Extract the (X, Y) coordinate from the center of the cell holding the provided text.  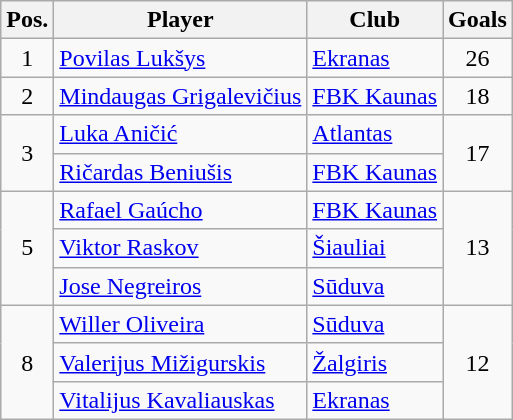
Valerijus Mižigurskis (180, 362)
Luka Aničić (180, 134)
Goals (478, 20)
Povilas Lukšys (180, 58)
5 (28, 248)
Jose Negreiros (180, 286)
Player (180, 20)
Willer Oliveira (180, 324)
26 (478, 58)
Club (375, 20)
13 (478, 248)
Mindaugas Grigalevičius (180, 96)
Vitalijus Kavaliauskas (180, 400)
3 (28, 153)
17 (478, 153)
Rafael Gaúcho (180, 210)
Atlantas (375, 134)
8 (28, 362)
2 (28, 96)
Ričardas Beniušis (180, 172)
1 (28, 58)
12 (478, 362)
Viktor Raskov (180, 248)
18 (478, 96)
Pos. (28, 20)
Šiauliai (375, 248)
Žalgiris (375, 362)
